Find where the given text appears and provide that cell's center as [X, Y] coordinate. 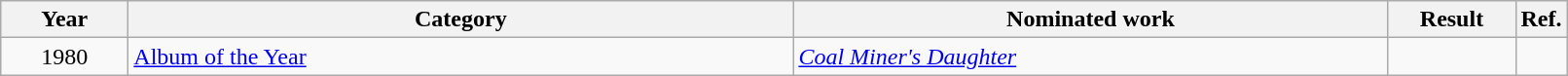
Album of the Year [461, 57]
Year [64, 19]
Ref. [1542, 19]
Result [1452, 19]
1980 [64, 57]
Nominated work [1090, 19]
Category [461, 19]
Coal Miner's Daughter [1090, 57]
